Search for the cell housing the specified text and yield its (X, Y) center coordinate. 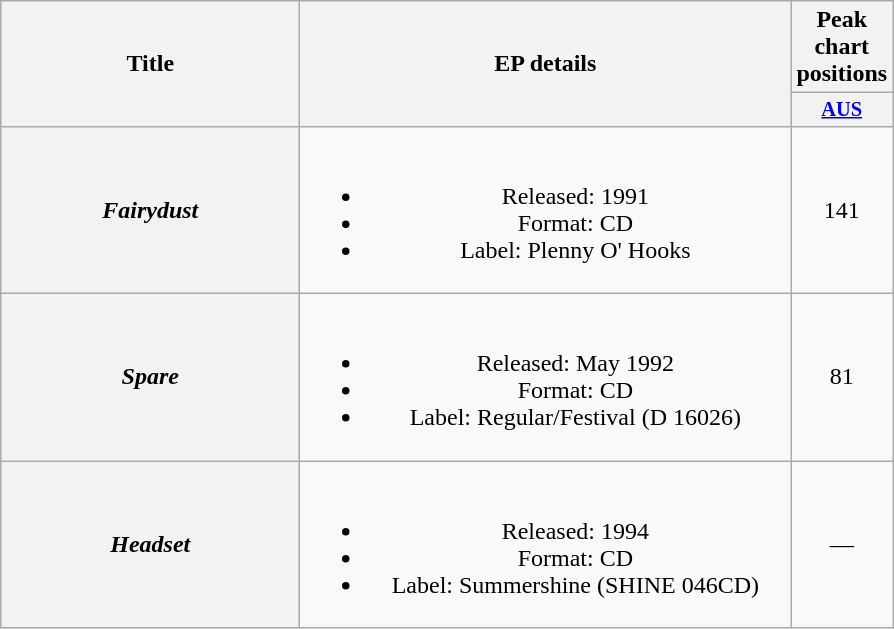
Headset (150, 544)
EP details (546, 64)
Peak chartpositions (842, 47)
Released: 1991Format: CDLabel: Plenny O' Hooks (546, 210)
— (842, 544)
Released: May 1992Format: CDLabel: Regular/Festival (D 16026) (546, 378)
81 (842, 378)
Title (150, 64)
Fairydust (150, 210)
AUS (842, 110)
141 (842, 210)
Released: 1994Format: CDLabel: Summershine (SHINE 046CD) (546, 544)
Spare (150, 378)
